Return (x, y) of the center of cell containing provided text 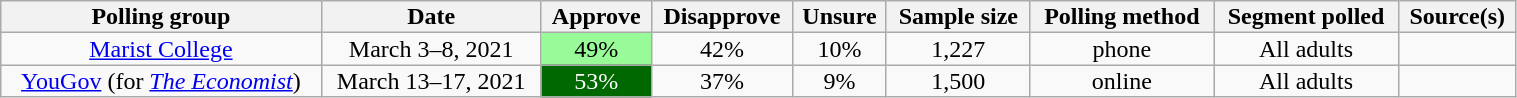
53% (596, 81)
49% (596, 49)
Segment polled (1306, 17)
phone (1122, 49)
1,500 (958, 81)
Date (431, 17)
Approve (596, 17)
1,227 (958, 49)
online (1122, 81)
March 3–8, 2021 (431, 49)
Polling method (1122, 17)
42% (722, 49)
March 13–17, 2021 (431, 81)
Source(s) (1457, 17)
Sample size (958, 17)
Polling group (161, 17)
YouGov (for The Economist) (161, 81)
9% (839, 81)
Disapprove (722, 17)
10% (839, 49)
37% (722, 81)
Marist College (161, 49)
Unsure (839, 17)
